Pinpoint the cell where the given text exists, returning its [X, Y] midpoint coordinate. 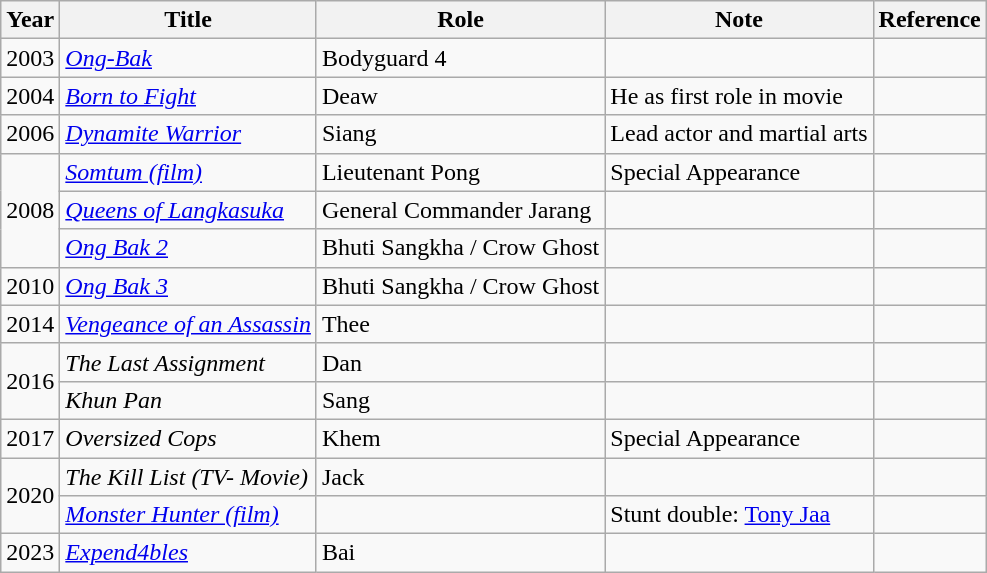
Bodyguard 4 [460, 58]
Deaw [460, 96]
Stunt double: Tony Jaa [739, 515]
Note [739, 20]
Expend4bles [188, 553]
Sang [460, 400]
2003 [30, 58]
Reference [930, 20]
Dan [460, 362]
Year [30, 20]
The Last Assignment [188, 362]
Jack [460, 477]
Khun Pan [188, 400]
Lead actor and martial arts [739, 134]
2008 [30, 210]
Monster Hunter (film) [188, 515]
2004 [30, 96]
Born to Fight [188, 96]
Thee [460, 324]
He as first role in movie [739, 96]
Oversized Cops [188, 438]
The Kill List (TV- Movie) [188, 477]
General Commander Jarang [460, 210]
2023 [30, 553]
Ong-Bak [188, 58]
Khem [460, 438]
Ong Bak 2 [188, 248]
Title [188, 20]
Dynamite Warrior [188, 134]
2010 [30, 286]
Ong Bak 3 [188, 286]
Vengeance of an Assassin [188, 324]
Somtum (film) [188, 172]
2014 [30, 324]
2016 [30, 381]
2006 [30, 134]
2017 [30, 438]
Siang [460, 134]
Lieutenant Pong [460, 172]
2020 [30, 496]
Bai [460, 553]
Role [460, 20]
Queens of Langkasuka [188, 210]
